Extract the (X, Y) coordinate from the center of the cell holding the provided text.  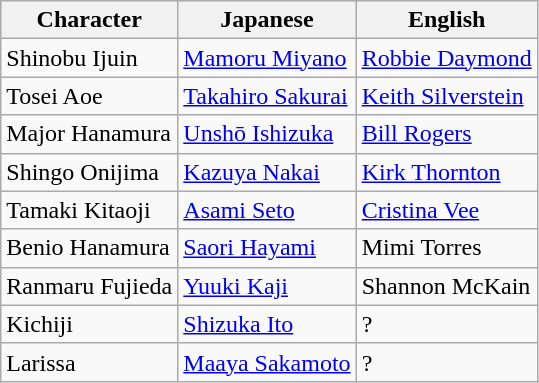
English (446, 20)
Major Hanamura (90, 134)
Mimi Torres (446, 248)
Japanese (267, 20)
Saori Hayami (267, 248)
Robbie Daymond (446, 58)
Bill Rogers (446, 134)
Keith Silverstein (446, 96)
Unshō Ishizuka (267, 134)
Cristina Vee (446, 210)
Asami Seto (267, 210)
Kirk Thornton (446, 172)
Mamoru Miyano (267, 58)
Tamaki Kitaoji (90, 210)
Maaya Sakamoto (267, 362)
Kichiji (90, 324)
Shinobu Ijuin (90, 58)
Ranmaru Fujieda (90, 286)
Kazuya Nakai (267, 172)
Shingo Onijima (90, 172)
Tosei Aoe (90, 96)
Benio Hanamura (90, 248)
Shizuka Ito (267, 324)
Shannon McKain (446, 286)
Yuuki Kaji (267, 286)
Larissa (90, 362)
Character (90, 20)
Takahiro Sakurai (267, 96)
